Identify which cell holds the provided text, then report its (x, y) central coordinate. 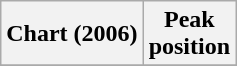
Peakposition (189, 34)
Chart (2006) (72, 34)
